Scan for the cell matching the given text and deliver its (x, y) coordinate at center. 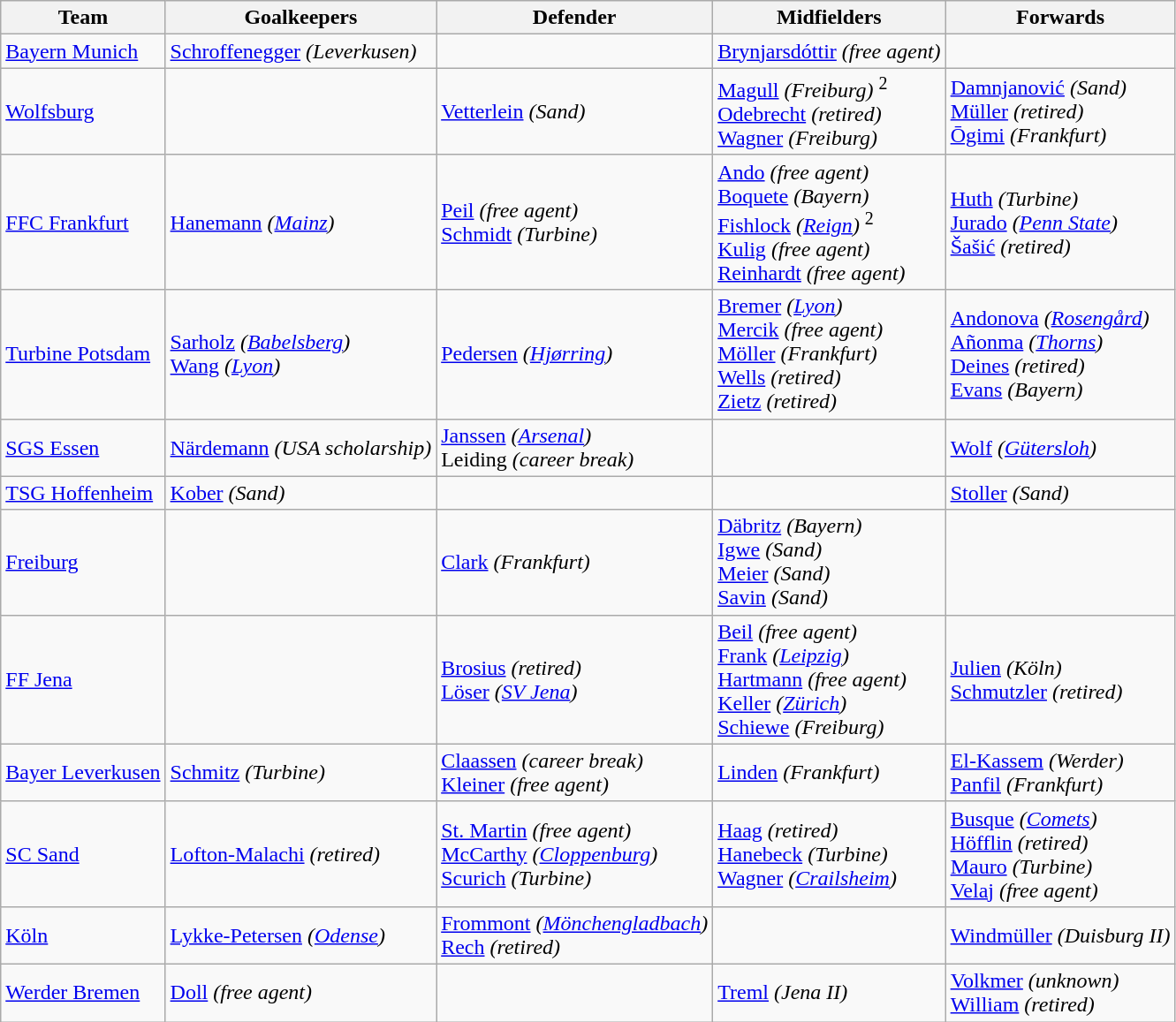
SC Sand (83, 853)
Werder Bremen (83, 993)
Vetterlein (Sand) (574, 111)
SGS Essen (83, 447)
Volkmer (unknown)William (retired) (1060, 993)
Julien (Köln)Schmutzler (retired) (1060, 679)
Brynjarsdóttir (free agent) (829, 51)
Clark (Frankfurt) (574, 562)
Peil (free agent)Schmidt (Turbine) (574, 223)
Frommont (Mönchengladbach)Rech (retired) (574, 935)
Andonova (Rosengård) Añonma (Thorns) Deines (retired) Evans (Bayern) (1060, 354)
Ando (free agent) Boquete (Bayern) Fishlock (Reign) 2Kulig (free agent)Reinhardt (free agent) (829, 223)
Pedersen (Hjørring) (574, 354)
Wolfsburg (83, 111)
Huth (Turbine)Jurado (Penn State)Šašić (retired) (1060, 223)
Defender (574, 18)
TSG Hoffenheim (83, 493)
Hanemann (Mainz) (300, 223)
Haag (retired)Hanebeck (Turbine)Wagner (Crailsheim) (829, 853)
Linden (Frankfurt) (829, 772)
Bayern Munich (83, 51)
FF Jena (83, 679)
Windmüller (Duisburg II) (1060, 935)
Lykke-Petersen (Odense) (300, 935)
Närdemann (USA scholarship) (300, 447)
Damnjanović (Sand)Müller (retired) Ōgimi (Frankfurt) (1060, 111)
Midfielders (829, 18)
Magull (Freiburg) 2Odebrecht (retired)Wagner (Freiburg) (829, 111)
Brosius (retired)Löser (SV Jena) (574, 679)
Doll (free agent) (300, 993)
Sarholz (Babelsberg) Wang (Lyon) (300, 354)
Turbine Potsdam (83, 354)
Wolf (Gütersloh) (1060, 447)
Däbritz (Bayern) Igwe (Sand)Meier (Sand)Savin (Sand) (829, 562)
Köln (83, 935)
Busque (Comets)Höfflin (retired) Mauro (Turbine) Velaj (free agent) (1060, 853)
Janssen (Arsenal)Leiding (career break) (574, 447)
Freiburg (83, 562)
Goalkeepers (300, 18)
Schmitz (Turbine) (300, 772)
Stoller (Sand) (1060, 493)
Forwards (1060, 18)
Lofton-Malachi (retired) (300, 853)
Treml (Jena II) (829, 993)
Beil (free agent)Frank (Leipzig)Hartmann (free agent) Keller (Zürich)Schiewe (Freiburg) (829, 679)
El-Kassem (Werder)Panfil (Frankfurt) (1060, 772)
Team (83, 18)
Bayer Leverkusen (83, 772)
St. Martin (free agent) McCarthy (Cloppenburg) Scurich (Turbine) (574, 853)
FFC Frankfurt (83, 223)
Kober (Sand) (300, 493)
Claassen (career break)Kleiner (free agent) (574, 772)
Schroffenegger (Leverkusen) (300, 51)
Bremer (Lyon) Mercik (free agent)Möller (Frankfurt) Wells (retired)Zietz (retired) (829, 354)
